Extract the (x, y) coordinate from the center of the cell holding the provided text.  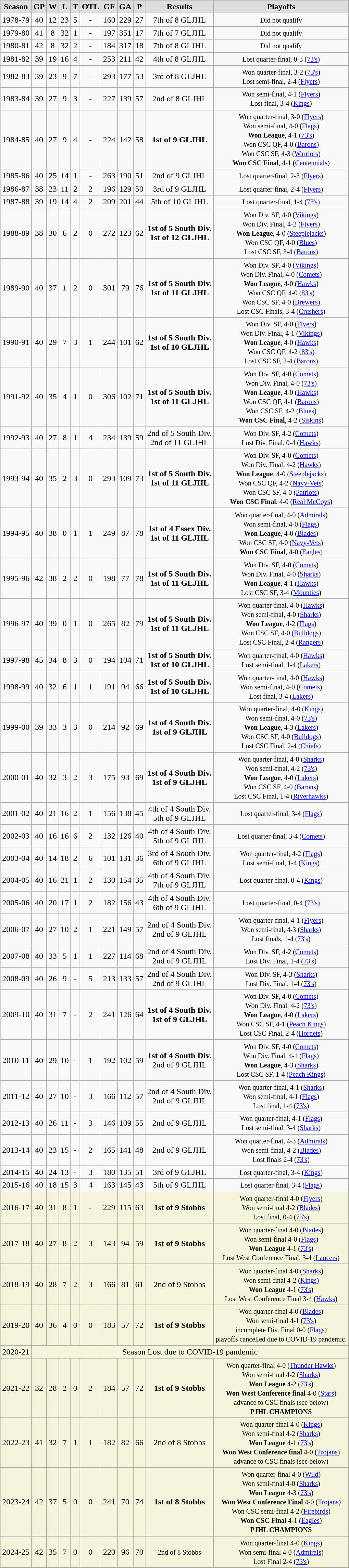
306 (109, 397)
77 (125, 578)
Results (179, 7)
2010-11 (16, 1060)
50 (139, 189)
272 (109, 233)
GA (125, 7)
214 (109, 727)
123 (125, 233)
Lost quarter-final, 0-3 (73's) (281, 59)
Season Lost due to COVID-19 pandemic (190, 1352)
129 (125, 189)
T (75, 7)
1984-85 (16, 140)
1992-93 (16, 438)
GP (39, 7)
4th of 4 South Div.6th of 9 GLJHL (179, 903)
1986-87 (16, 189)
1982-83 (16, 77)
175 (109, 777)
Won Div. SF, 4-0 (Comets)Won Div. Final, 4-0 (73's)Won League, 4-0 (Hawks)Won CSC QF, 4-1 (Barons)Won CSC SF, 4-2 (Blues)Won CSC Final, 4-2 (Siskins) (281, 397)
Won quarter-final 4-0 (Kings)Won semi-final 4-2 (Sharks)Won League 4-1 (73's)Won West Conference final 4-0 (Trojans)advance to CSC finals (see below) (281, 1443)
2014-15 (16, 1172)
96 (125, 1552)
25 (53, 176)
244 (109, 342)
224 (109, 140)
2023-24 (16, 1502)
2021-22 (16, 1388)
44 (139, 202)
114 (125, 957)
1st of 9 GLJHL (179, 140)
2022-23 (16, 1443)
Won quarter-final, 4-0 (Sharks)Won semi-final, 4-2 (73's)Won League, 4-0 (Lakers)Won CSC SF, 4-0 (Barons)Lost CSC Final, 1-4 (Riverhawks) (281, 777)
2018-19 (16, 1284)
68 (139, 957)
194 (109, 660)
2009-10 (16, 1015)
180 (109, 1172)
4th of 4 South Div.7th of 9 GLJHL (179, 880)
Won quarter-final, 4-0 (Kings)Won semi-final, 4-0 (73's)Won League, 4-3 (Lakers)Won CSC SF, 4-0 (Bulldogs)Lost CSC Final, 2-4 (Chiefs) (281, 727)
145 (125, 1185)
Lost quarter-final, 0-4 (Kings) (281, 880)
Won Div. SF, 4-2 (Comets)Lost Div. Final, 1-4 (73's) (281, 957)
L (64, 7)
197 (109, 33)
Lost quarter-final, 2-3 (Flyers) (281, 176)
2012-13 (16, 1123)
1989-90 (16, 287)
1st of 4 Essex Div.1st of 11 GLJHL (179, 533)
76 (139, 287)
Won Div. SF, 4-2 (Comets)Lost Div. Final, 0-4 (Hawks) (281, 438)
Won quarter-final, 4-0 (Hawks)Lost semi-final, 1-4 (Lakers) (281, 660)
160 (109, 20)
Lost quarter-final, 0-4 (73's) (281, 903)
211 (125, 59)
Won quarter-final, 4-2 (Flags)Lost semi-final, 1-4 (Kings) (281, 858)
165 (109, 1150)
5th of 9 GLJHL (179, 1185)
Lost quarter-final, 2-4 (Flyers) (281, 189)
Lost quarter-final, 1-4 (73's) (281, 202)
2nd of 8 GLJHL (179, 99)
2015-16 (16, 1185)
7th of 7 GLJHL (179, 33)
2003-04 (16, 858)
Won Div. SF, 4-3 (Sharks)Lost Div. Final, 1-4 (73's) (281, 979)
209 (109, 202)
198 (109, 578)
Won Div. SF, 4-0 (Comets)Won Div. Final, 4-2 (73's)Won League, 4-0 (Lakers)Won CSC SF, 4-1 (Peach Kings)Lost CSC Final, 2-4 (Hornets) (281, 1015)
2000-01 (16, 777)
104 (125, 660)
Won quarter-final 4-0 (Sharks)Won semi-final 4-2 (Kings)Won League 4-1 (73's)Lost West Conference Final 3-4 (Hawks) (281, 1284)
2002-03 (16, 835)
234 (109, 438)
Won quarter-final, 3-2 (73's)Lost semi-final, 2-4 (Flyers) (281, 77)
1988-89 (16, 233)
1999-00 (16, 727)
61 (139, 1284)
64 (139, 1015)
301 (109, 287)
143 (109, 1243)
317 (125, 46)
Season (16, 7)
53 (139, 77)
213 (109, 979)
1991-92 (16, 397)
1995-96 (16, 578)
131 (125, 858)
1978-79 (16, 20)
12 (53, 20)
34 (53, 660)
4th of 8 GLJHL (179, 59)
Won Div. SF, 4-0 (Comets)Won Div. Final, 4-1 (Flags)Won League, 4-3 (Sharks)Lost CSC SF, 1-4 (Peach Kings) (281, 1060)
1987-88 (16, 202)
P (139, 7)
Won Div. SF, 4-0 (Flyers)Won Div. Final, 4-1 (Vikings)Won League, 4-0 (Hawks)Won CSC QF, 4-2 (83's)Lost CSC SF, 2-4 (Barons) (281, 342)
1993-94 (16, 478)
130 (109, 880)
138 (125, 814)
2005-06 (16, 903)
Won quarter-final, 4-0 (Admirals)Won semi-final, 4-0 (Flags)Won League, 4-0 (Blades)Won CSC SF, 4-0 (Navy-Vets)Won CSC Final, 4-0 (Eagles) (281, 533)
2016-17 (16, 1207)
133 (125, 979)
2008-09 (16, 979)
112 (125, 1096)
2017-18 (16, 1243)
92 (125, 727)
Won quarter-final, 4-0 (Hawks)Won semi-final, 4-0 (Sharks)Won League, 4-2 (Flags)Won CSC SF, 4-0 (Bulldogs)Lost CSC Final, 2-4 (Rangers) (281, 624)
55 (139, 1123)
24 (53, 1172)
142 (125, 140)
OTL (90, 7)
2001-02 (16, 814)
93 (125, 777)
Won quarter-final 4-0 (Flyers)Won semi-final 4-2 (Blades)Lost final, 0-4 (73's) (281, 1207)
1979-80 (16, 33)
141 (125, 1150)
2019-20 (16, 1325)
63 (139, 1207)
73 (139, 478)
1985-86 (16, 176)
1994-95 (16, 533)
Playoffs (281, 7)
2024-25 (16, 1552)
249 (109, 533)
5th of 10 GLJHL (179, 202)
58 (139, 140)
196 (109, 189)
20 (53, 903)
Won quarter-final 4-0 (Blades)Won semi-final 4-0 (Flags) Won League 4-1 (73's)Lost West Conference Final, 3-4 (Lancers) (281, 1243)
265 (109, 624)
Lost quarter-final, 3-4 (Kings) (281, 1172)
GF (109, 7)
220 (109, 1552)
263 (109, 176)
1983-84 (16, 99)
Won Div. SF, 4-0 (Comets)Won Div. Final, 4-0 (Sharks)Won League, 4-1 (Hawks)Lost CSC SF, 3-4 (Mounties) (281, 578)
2020-21 (16, 1352)
2006-07 (16, 930)
221 (109, 930)
3rd of 4 South Div.6th of 9 GLJHL (179, 858)
149 (125, 930)
191 (109, 687)
192 (109, 1060)
Won quarter-final, 4-3 (Admirals)Won semi-final, 4-2 (Blades)Lost finals 2-4 (73's) (281, 1150)
1st of 8 Stobbs (179, 1502)
2004-05 (16, 880)
2011-12 (16, 1096)
Lost quarter-final, 3-4 (Comets) (281, 835)
115 (125, 1207)
Won quarter-final, 4-1 (Sharks)Won semi-final, 4-1 (Flags)Lost final, 1-4 (73's) (281, 1096)
163 (109, 1185)
2nd of 9 Stobbs (179, 1284)
1990-91 (16, 342)
253 (109, 59)
1997-98 (16, 660)
13 (64, 1172)
132 (109, 835)
48 (139, 1150)
74 (139, 1502)
1980-81 (16, 46)
201 (125, 202)
177 (125, 77)
Won quarter-final 4-0 (Blades)Won semi-final 4-1 (73's)incomplete Div. Final 0-0 (Flags) playoffs cancelled due to COVID-19 pandemic. (281, 1325)
87 (125, 533)
30 (53, 233)
1996-97 (16, 624)
2nd of 5 South Div.2nd of 11 GLJHL (179, 438)
Won quarter-final, 4-1 (Flags)Lost semi-final, 3-4 (Sharks) (281, 1123)
190 (125, 176)
Won semi-final, 4-1 (Flyers)Lost final, 3-4 (Kings) (281, 99)
Won quarter-final, 4-0 (Hawks)Won semi-final, 4-0 (Comets)Lost final, 3-4 (Lakers) (281, 687)
1998-99 (16, 687)
3rd of 8 GLJHL (179, 77)
Won quarter-final 4-0 (Kings)Won semi-final 4-0 (Admirals)Lost Final 2-4 (73's) (281, 1552)
1st of 5 South Div.1st of 12 GLJHL (179, 233)
2007-08 (16, 957)
2013-14 (16, 1150)
135 (125, 1172)
1st of 4 South Div.2nd of 9 GLJHL (179, 1060)
81 (125, 1284)
Won quarter-final, 4-1 (Flyers) Won semi-final, 4-3 (Sharks)Lost finals, 1-4 (73's) (281, 930)
154 (125, 880)
1981-82 (16, 59)
W (53, 7)
Won Div. SF, 4-0 (Vikings)Won Div. Final, 4-2 (Flyers)Won League, 4-0 (Steeplejacks)Won CSC QF, 4-0 (Blues)Lost CSC SF, 3-4 (Barons) (281, 233)
183 (109, 1325)
146 (109, 1123)
351 (125, 33)
